Return [X, Y] of the center of cell containing provided text 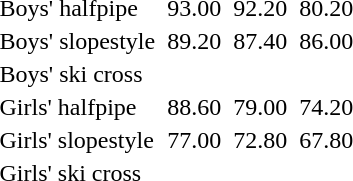
77.00 [194, 140]
87.40 [260, 41]
72.80 [260, 140]
88.60 [194, 107]
89.20 [194, 41]
79.00 [260, 107]
